Detect which cell encompasses the target text, then output its (x, y) center coordinate. 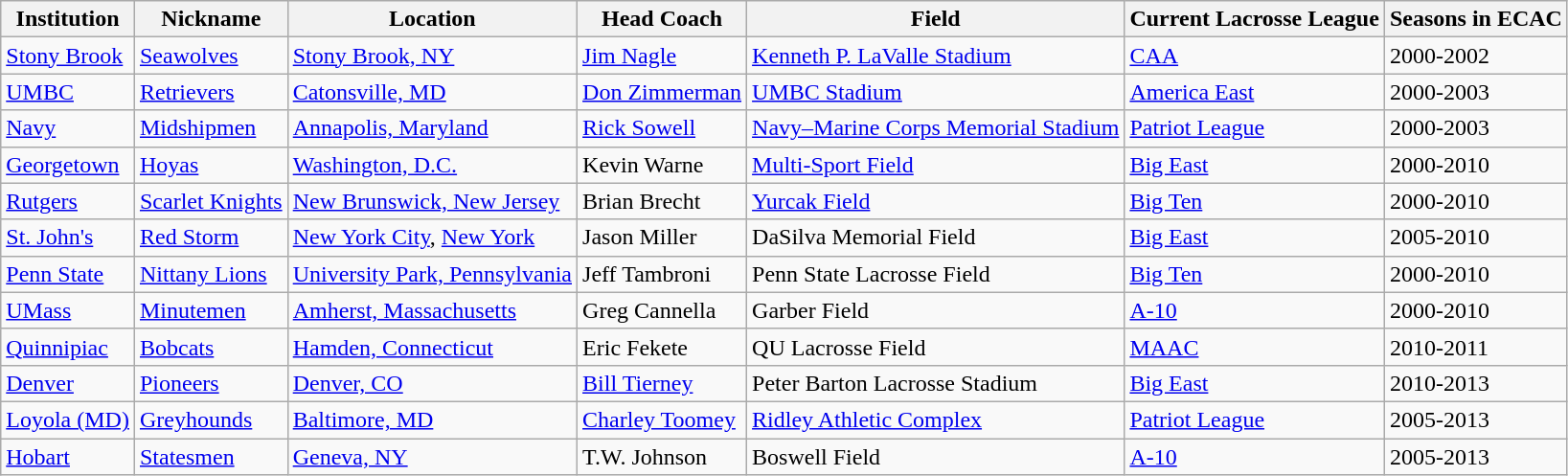
T.W. Johnson (663, 457)
Ridley Athletic Complex (936, 419)
Denver (68, 383)
Kevin Warne (663, 165)
UMBC (68, 92)
Bill Tierney (663, 383)
Yurcak Field (936, 201)
Jeff Tambroni (663, 274)
Annapolis, Maryland (432, 128)
Red Storm (211, 238)
Jim Nagle (663, 56)
UMass (68, 310)
Jason Miller (663, 238)
America East (1255, 92)
Field (936, 19)
Nickname (211, 19)
Denver, CO (432, 383)
Geneva, NY (432, 457)
New York City, New York (432, 238)
Penn State (68, 274)
Penn State Lacrosse Field (936, 274)
Location (432, 19)
Don Zimmerman (663, 92)
Hamden, Connecticut (432, 347)
Pioneers (211, 383)
Rutgers (68, 201)
Amherst, Massachusetts (432, 310)
Eric Fekete (663, 347)
Loyola (MD) (68, 419)
Seasons in ECAC (1475, 19)
University Park, Pennsylvania (432, 274)
Garber Field (936, 310)
Baltimore, MD (432, 419)
Seawolves (211, 56)
Rick Sowell (663, 128)
2005-2010 (1475, 238)
Multi-Sport Field (936, 165)
QU Lacrosse Field (936, 347)
Midshipmen (211, 128)
Catonsville, MD (432, 92)
Nittany Lions (211, 274)
Washington, D.C. (432, 165)
Charley Toomey (663, 419)
Institution (68, 19)
St. John's (68, 238)
Greyhounds (211, 419)
Greg Cannella (663, 310)
Navy (68, 128)
2010-2013 (1475, 383)
Bobcats (211, 347)
Kenneth P. LaValle Stadium (936, 56)
Stony Brook (68, 56)
Peter Barton Lacrosse Stadium (936, 383)
Minutemen (211, 310)
New Brunswick, New Jersey (432, 201)
Boswell Field (936, 457)
Navy–Marine Corps Memorial Stadium (936, 128)
Statesmen (211, 457)
CAA (1255, 56)
UMBC Stadium (936, 92)
Stony Brook, NY (432, 56)
Hobart (68, 457)
Head Coach (663, 19)
Current Lacrosse League (1255, 19)
Brian Brecht (663, 201)
Hoyas (211, 165)
Quinnipiac (68, 347)
MAAC (1255, 347)
Retrievers (211, 92)
DaSilva Memorial Field (936, 238)
2000-2002 (1475, 56)
2010-2011 (1475, 347)
Georgetown (68, 165)
Scarlet Knights (211, 201)
